Search for the cell housing the specified text and yield its (x, y) center coordinate. 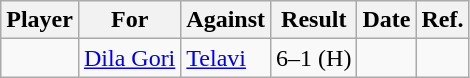
For (129, 20)
Dila Gori (129, 58)
Against (226, 20)
Result (314, 20)
Ref. (442, 20)
Date (386, 20)
Telavi (226, 58)
Player (40, 20)
6–1 (H) (314, 58)
